From the cell containing the given text, extract its center point as [X, Y] coordinate. 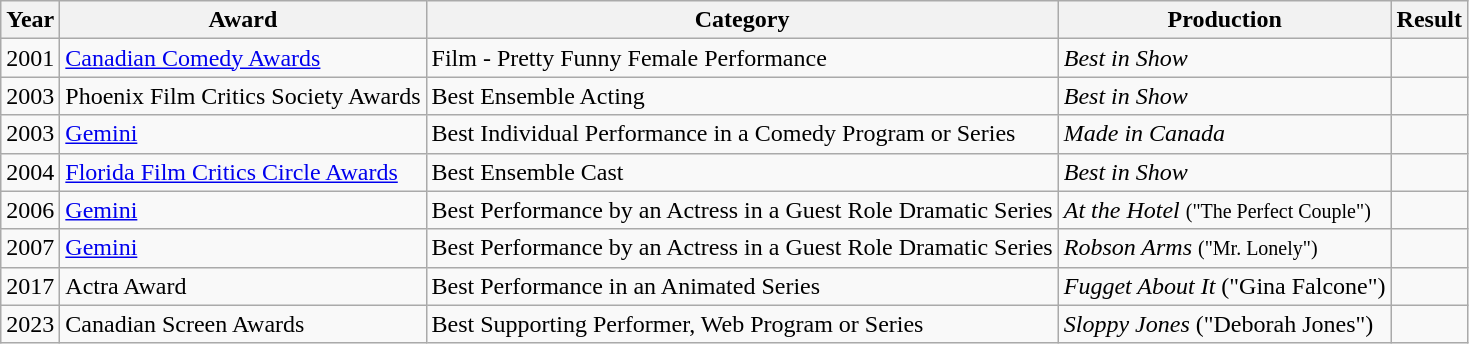
Award [243, 20]
Best Supporting Performer, Web Program or Series [742, 324]
Actra Award [243, 286]
Sloppy Jones ("Deborah Jones") [1224, 324]
Canadian Screen Awards [243, 324]
Production [1224, 20]
Result [1429, 20]
Year [30, 20]
Phoenix Film Critics Society Awards [243, 96]
Made in Canada [1224, 134]
Best Performance in an Animated Series [742, 286]
2007 [30, 248]
2017 [30, 286]
Category [742, 20]
Film - Pretty Funny Female Performance [742, 58]
Canadian Comedy Awards [243, 58]
2004 [30, 172]
Robson Arms ("Mr. Lonely") [1224, 248]
Best Ensemble Cast [742, 172]
2001 [30, 58]
2006 [30, 210]
Best Individual Performance in a Comedy Program or Series [742, 134]
Fugget About It ("Gina Falcone") [1224, 286]
2023 [30, 324]
Best Ensemble Acting [742, 96]
Florida Film Critics Circle Awards [243, 172]
At the Hotel ("The Perfect Couple") [1224, 210]
